Find where the given text appears and provide that cell's center as [X, Y] coordinate. 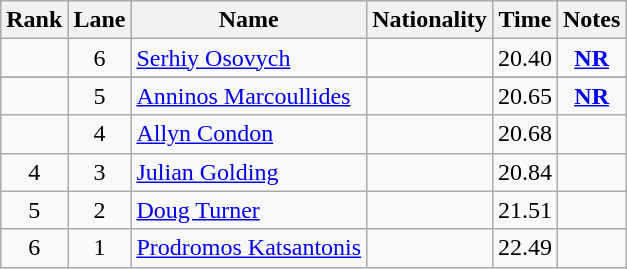
Time [524, 20]
20.40 [524, 58]
Lane [100, 20]
Anninos Marcoullides [249, 96]
3 [100, 172]
20.65 [524, 96]
Allyn Condon [249, 134]
20.84 [524, 172]
Notes [591, 20]
Julian Golding [249, 172]
Rank [34, 20]
21.51 [524, 210]
1 [100, 248]
2 [100, 210]
Doug Turner [249, 210]
Nationality [430, 20]
22.49 [524, 248]
Prodromos Katsantonis [249, 248]
Name [249, 20]
Serhiy Osovych [249, 58]
20.68 [524, 134]
